Determine the (X, Y) coordinate at the center of the cell enclosing the given text.  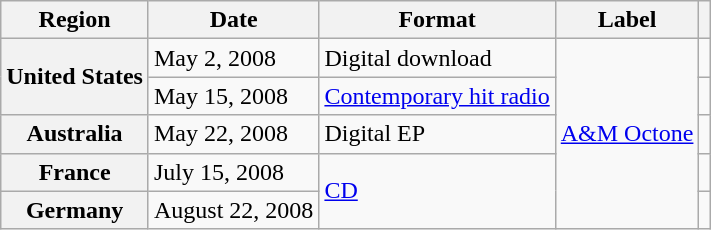
Format (437, 20)
Region (75, 20)
May 15, 2008 (233, 96)
Contemporary hit radio (437, 96)
CD (437, 191)
Digital EP (437, 134)
Germany (75, 210)
Label (627, 20)
August 22, 2008 (233, 210)
July 15, 2008 (233, 172)
Date (233, 20)
United States (75, 77)
A&M Octone (627, 134)
May 2, 2008 (233, 58)
Digital download (437, 58)
Australia (75, 134)
May 22, 2008 (233, 134)
France (75, 172)
